Provide the [x, y] coordinate of the cell's center where the given text is located.  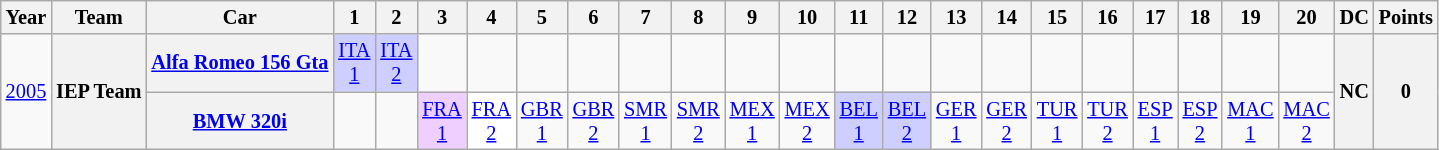
SMR2 [698, 121]
FRA1 [442, 121]
BMW 320i [240, 121]
0 [1406, 92]
16 [1107, 17]
NC [1354, 92]
1 [354, 17]
GER1 [956, 121]
BEL2 [907, 121]
FRA2 [492, 121]
15 [1057, 17]
MEX1 [752, 121]
11 [859, 17]
ITA2 [396, 63]
BEL1 [859, 121]
SMR1 [646, 121]
Year [26, 17]
19 [1250, 17]
12 [907, 17]
DC [1354, 17]
TUR2 [1107, 121]
8 [698, 17]
20 [1306, 17]
GBR2 [594, 121]
7 [646, 17]
ESP1 [1156, 121]
IEP Team [98, 92]
GBR1 [542, 121]
17 [1156, 17]
18 [1200, 17]
14 [1006, 17]
MEX2 [808, 121]
3 [442, 17]
2005 [26, 92]
ESP2 [1200, 121]
5 [542, 17]
Team [98, 17]
Points [1406, 17]
TUR1 [1057, 121]
MAC2 [1306, 121]
13 [956, 17]
2 [396, 17]
4 [492, 17]
9 [752, 17]
10 [808, 17]
GER2 [1006, 121]
MAC1 [1250, 121]
6 [594, 17]
Car [240, 17]
ITA1 [354, 63]
Alfa Romeo 156 Gta [240, 63]
